Output the [x, y] coordinate of the center of the cell containing the given text.  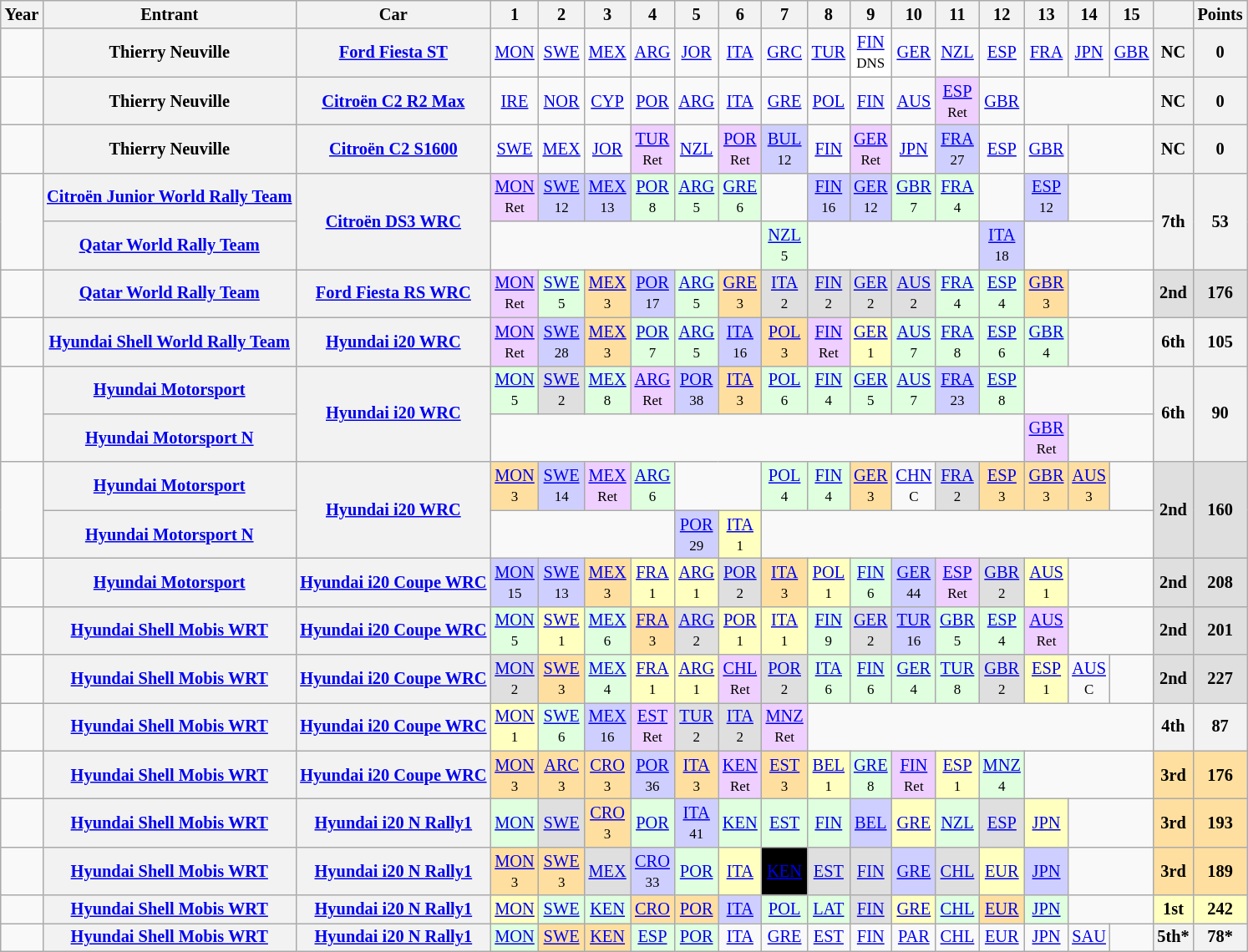
GER [914, 53]
GRE8 [870, 775]
IRE [515, 101]
78* [1220, 937]
GBR5 [957, 630]
SWE28 [561, 342]
ARG2 [697, 630]
ARGRet [653, 390]
BUL12 [785, 149]
MEX16 [608, 727]
MNZRet [785, 727]
MEXRet [608, 486]
TURRet [653, 149]
GERRet [870, 149]
GRE3 [740, 293]
MON15 [515, 582]
POR36 [653, 775]
2 [561, 14]
NZL5 [785, 246]
GER3 [870, 486]
ITA41 [697, 823]
SWE12 [561, 197]
1st [1173, 909]
53 [1220, 220]
POR7 [653, 342]
FRA23 [957, 390]
ITA18 [1002, 246]
FRA8 [957, 342]
ITA16 [740, 342]
MEX8 [608, 390]
Year [22, 14]
13 [1047, 14]
ESP6 [1002, 342]
15 [1132, 14]
TUR2 [697, 727]
FIN16 [829, 197]
KENRet [740, 775]
11 [957, 14]
4 [653, 14]
POR17 [653, 293]
4th [1173, 727]
GER4 [914, 679]
POL4 [785, 486]
FRA3 [653, 630]
MEX4 [608, 679]
Entrant [169, 14]
SAU [1088, 937]
SWE6 [561, 727]
MEX6 [608, 630]
Citroën Junior World Rally Team [169, 197]
SWE5 [561, 293]
GBRRet [1047, 438]
BEL [870, 823]
MNZ4 [1002, 775]
MON1 [515, 727]
SWE14 [561, 486]
POL6 [785, 390]
Citroën C2 R2 Max [393, 101]
6 [740, 14]
ARG6 [653, 486]
189 [1220, 871]
TUR8 [957, 679]
7th [1173, 220]
POR38 [697, 390]
201 [1220, 630]
87 [1220, 727]
SWE1 [561, 630]
3 [608, 14]
POR29 [697, 534]
FRA2 [957, 486]
CYP [608, 101]
GBR4 [1047, 342]
9 [870, 14]
ESP8 [1002, 390]
FINDNS [870, 53]
227 [1220, 679]
TUR [829, 53]
AUS1 [1047, 582]
105 [1220, 342]
90 [1220, 414]
5 [697, 14]
Hyundai Shell World Rally Team [169, 342]
208 [1220, 582]
7 [785, 14]
GRC [785, 53]
SWE13 [561, 582]
Citroën C2 S1600 [393, 149]
SWE2 [561, 390]
193 [1220, 823]
10 [914, 14]
ARC3 [561, 775]
BEL1 [829, 775]
CRO [653, 909]
NOR [561, 101]
GER12 [870, 197]
CHNC [914, 486]
MEX13 [608, 197]
EST3 [785, 775]
Ford Fiesta RS WRC [393, 293]
GER5 [870, 390]
AUS [914, 101]
Car [393, 14]
ESP3 [1002, 486]
AUS2 [914, 293]
GBR7 [914, 197]
GER1 [870, 342]
12 [1002, 14]
FIN2 [829, 293]
242 [1220, 909]
CRO33 [653, 871]
MON2 [515, 679]
FIN9 [829, 630]
POL1 [829, 582]
ESP12 [1047, 197]
160 [1220, 509]
POR8 [653, 197]
AUS3 [1088, 486]
14 [1088, 14]
AUSRet [1047, 630]
ESTRet [653, 727]
LAT [829, 909]
CHLRet [740, 679]
5th* [1173, 937]
GRE6 [740, 197]
FRA27 [957, 149]
PAR [914, 937]
POL3 [785, 342]
POR1 [740, 630]
AUSC [1088, 679]
GER44 [914, 582]
8 [829, 14]
ITA6 [829, 679]
1 [515, 14]
FRA [1047, 53]
Points [1220, 14]
TUR16 [914, 630]
PORRet [740, 149]
Ford Fiesta ST [393, 53]
Citroën DS3 WRC [393, 220]
